Scan for the cell matching the given text and deliver its [X, Y] coordinate at center. 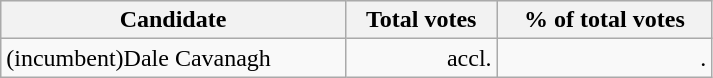
(incumbent)Dale Cavanagh [173, 58]
accl. [421, 58]
. [604, 58]
Total votes [421, 20]
% of total votes [604, 20]
Candidate [173, 20]
